Determine the [X, Y] coordinate at the center of the cell enclosing the given text.  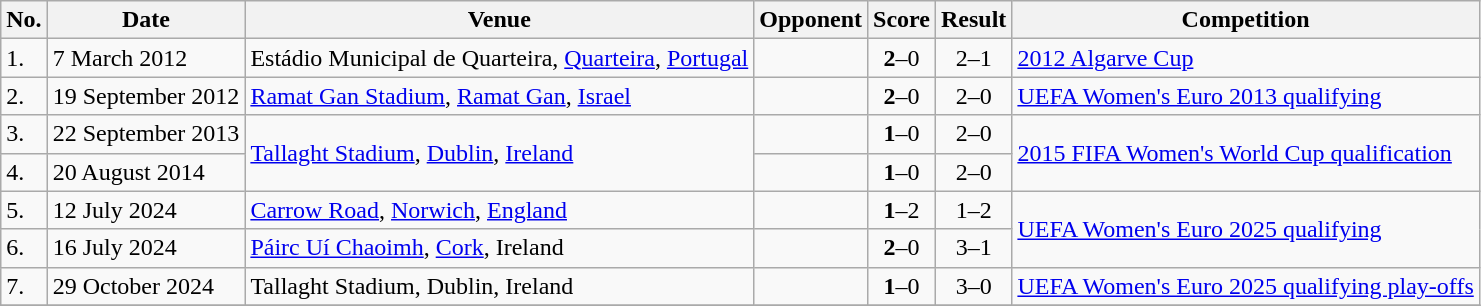
22 September 2013 [146, 134]
6. [24, 248]
2. [24, 96]
Result [973, 20]
3–0 [973, 286]
3. [24, 134]
29 October 2024 [146, 286]
UEFA Women's Euro 2025 qualifying [1246, 229]
7. [24, 286]
Ramat Gan Stadium, Ramat Gan, Israel [500, 96]
2015 FIFA Women's World Cup qualification [1246, 153]
Opponent [811, 20]
5. [24, 210]
2012 Algarve Cup [1246, 58]
No. [24, 20]
Competition [1246, 20]
1. [24, 58]
19 September 2012 [146, 96]
UEFA Women's Euro 2025 qualifying play-offs [1246, 286]
16 July 2024 [146, 248]
Carrow Road, Norwich, England [500, 210]
2–1 [973, 58]
Páirc Uí Chaoimh, Cork, Ireland [500, 248]
7 March 2012 [146, 58]
Date [146, 20]
Estádio Municipal de Quarteira, Quarteira, Portugal [500, 58]
3–1 [973, 248]
Score [902, 20]
UEFA Women's Euro 2013 qualifying [1246, 96]
4. [24, 172]
20 August 2014 [146, 172]
Venue [500, 20]
12 July 2024 [146, 210]
